Pinpoint the cell where the given text exists, returning its (x, y) midpoint coordinate. 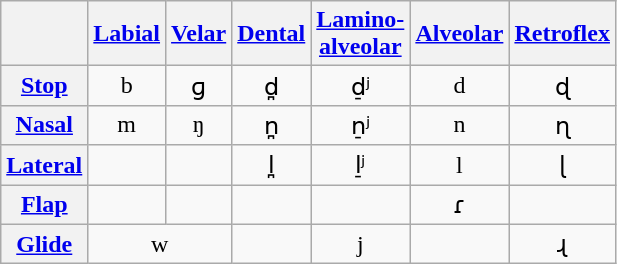
ɾ (460, 204)
Lamino-alveolar (360, 34)
d̠ʲ (360, 86)
ɡ (199, 86)
b (127, 86)
l̪ (272, 165)
l (460, 165)
ɖ (562, 86)
ŋ (199, 125)
n̠ʲ (360, 125)
ɻ (562, 244)
ɳ (562, 125)
n (460, 125)
Velar (199, 34)
d (460, 86)
Flap (44, 204)
Labial (127, 34)
d̪ (272, 86)
j (360, 244)
n̪ (272, 125)
m (127, 125)
l̠ʲ (360, 165)
Dental (272, 34)
Glide (44, 244)
Nasal (44, 125)
w (160, 244)
Retroflex (562, 34)
Stop (44, 86)
Lateral (44, 165)
Alveolar (460, 34)
ɭ (562, 165)
